For the text-containing cell, return its midpoint in [x, y] coordinate format. 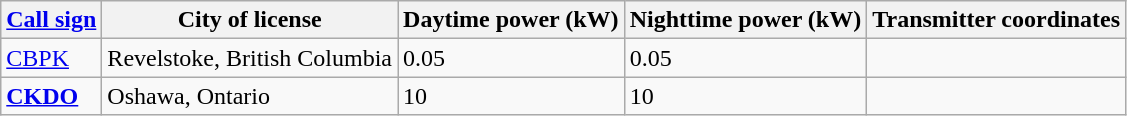
Revelstoke, British Columbia [250, 58]
Transmitter coordinates [996, 20]
Daytime power (kW) [512, 20]
Call sign [52, 20]
CKDO [52, 96]
CBPK [52, 58]
Nighttime power (kW) [746, 20]
City of license [250, 20]
Oshawa, Ontario [250, 96]
